Locate the cell with the specified text and output its (x, y) center coordinate. 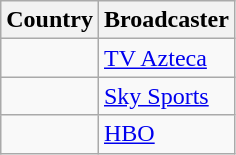
TV Azteca (166, 58)
Broadcaster (166, 20)
HBO (166, 134)
Country (50, 20)
Sky Sports (166, 96)
